Return [x, y] of the center of cell containing provided text 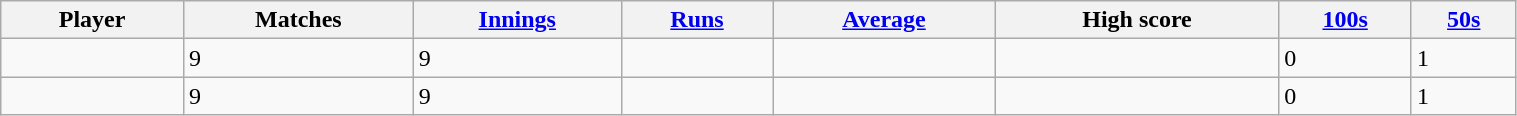
50s [1464, 20]
Player [92, 20]
Average [884, 20]
Innings [517, 20]
100s [1346, 20]
Runs [697, 20]
High score [1137, 20]
Matches [298, 20]
